Capture the cell that displays the provided text and extract its (x, y) central coordinate. 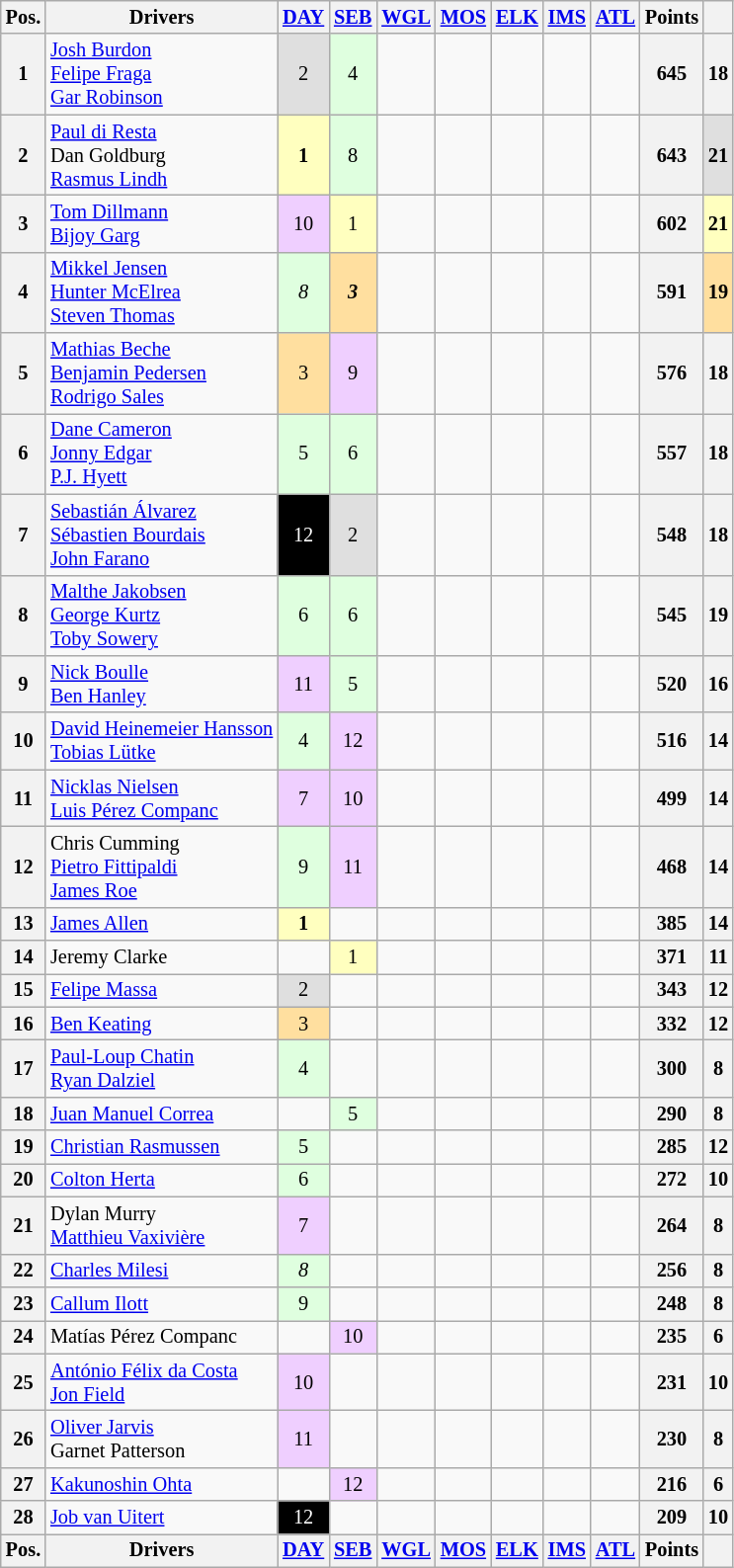
602 (672, 223)
25 (24, 1382)
Chris Cumming Pietro Fittipaldi James Roe (162, 867)
285 (672, 1147)
Ben Keating (162, 1024)
Josh Burdon Felipe Fraga Gar Robinson (162, 74)
Christian Rasmussen (162, 1147)
Nicklas Nielsen Luis Pérez Companc (162, 798)
300 (672, 1068)
David Heinemeier Hansson Tobias Lütke (162, 741)
548 (672, 535)
209 (672, 1518)
591 (672, 292)
248 (672, 1303)
576 (672, 373)
272 (672, 1180)
Matías Pérez Companc (162, 1337)
Malthe Jakobsen George Kurtz Toby Sowery (162, 616)
264 (672, 1225)
20 (24, 1180)
643 (672, 155)
22 (24, 1271)
26 (24, 1439)
468 (672, 867)
230 (672, 1439)
371 (672, 957)
13 (24, 924)
235 (672, 1337)
216 (672, 1484)
Felipe Massa (162, 990)
545 (672, 616)
23 (24, 1303)
Dylan Murry Matthieu Vaxivière (162, 1225)
Callum Ilott (162, 1303)
17 (24, 1068)
Tom Dillmann Bijoy Garg (162, 223)
231 (672, 1382)
516 (672, 741)
499 (672, 798)
Mikkel Jensen Hunter McElrea Steven Thomas (162, 292)
Juan Manuel Correa (162, 1114)
Mathias Beche Benjamin Pedersen Rodrigo Sales (162, 373)
Nick Boulle Ben Hanley (162, 684)
James Allen (162, 924)
Job van Uitert (162, 1518)
Charles Milesi (162, 1271)
Kakunoshin Ohta (162, 1484)
24 (24, 1337)
645 (672, 74)
Sebastián Álvarez Sébastien Bourdais John Farano (162, 535)
António Félix da Costa Jon Field (162, 1382)
15 (24, 990)
Colton Herta (162, 1180)
Paul-Loup Chatin Ryan Dalziel (162, 1068)
Oliver Jarvis Garnet Patterson (162, 1439)
290 (672, 1114)
27 (24, 1484)
Paul di Resta Dan Goldburg Rasmus Lindh (162, 155)
557 (672, 454)
Jeremy Clarke (162, 957)
256 (672, 1271)
28 (24, 1518)
520 (672, 684)
385 (672, 924)
332 (672, 1024)
343 (672, 990)
Dane Cameron Jonny Edgar P.J. Hyett (162, 454)
